Pinpoint the cell where the given text exists, returning its (x, y) midpoint coordinate. 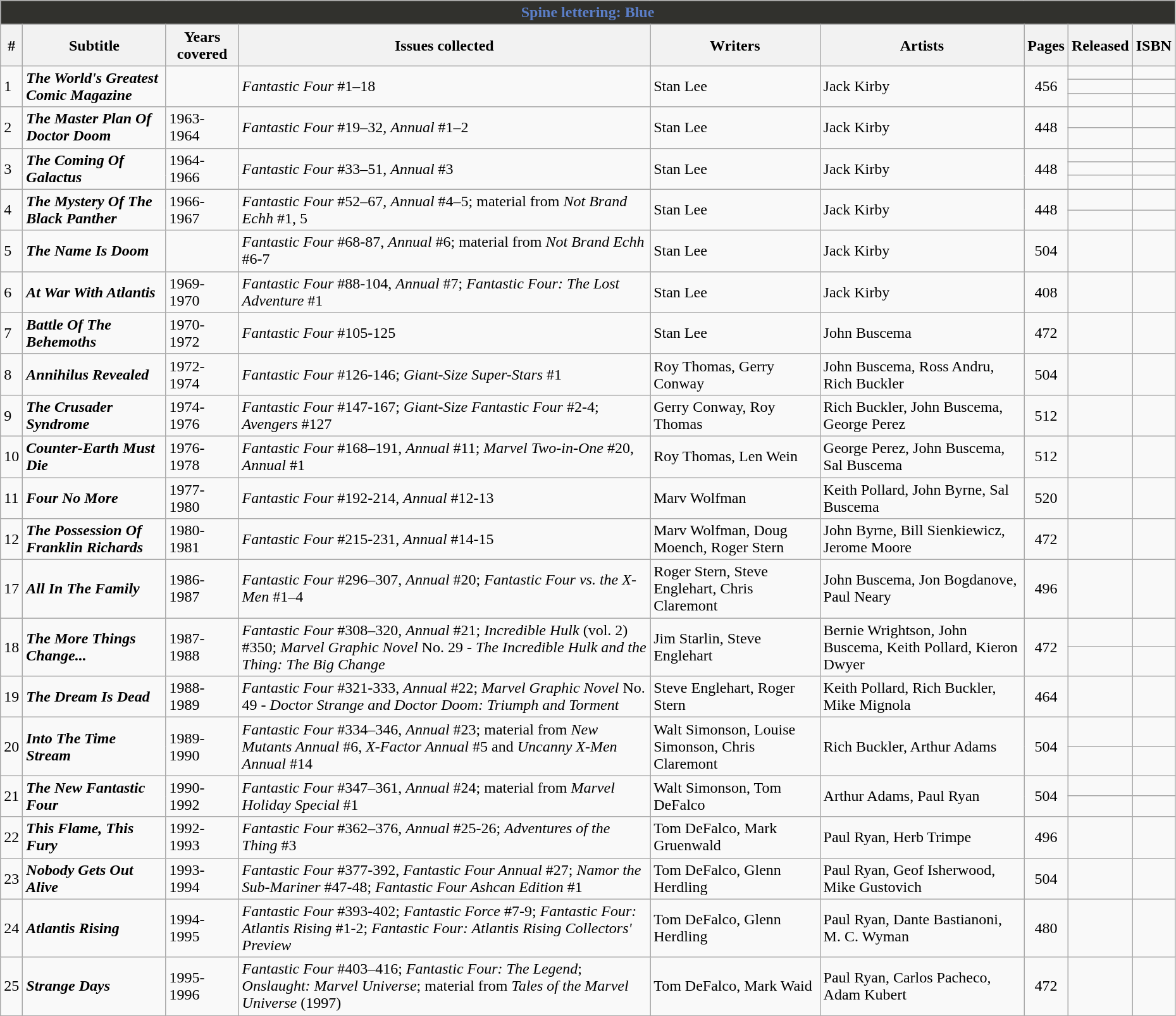
1995-1996 (202, 986)
Fantastic Four #52–67, Annual #4–5; material from Not Brand Echh #1, 5 (444, 210)
1980-1981 (202, 539)
23 (11, 878)
Fantastic Four #321-333, Annual #22; Marvel Graphic Novel No. 49 - Doctor Strange and Doctor Doom: Triumph and Torment (444, 697)
Counter-Earth Must Die (94, 457)
9 (11, 415)
Fantastic Four #88-104, Annual #7; Fantastic Four: The Lost Adventure #1 (444, 292)
Fantastic Four #393-402; Fantastic Force #7-9; Fantastic Four: Atlantis Rising #1-2; Fantastic Four: Atlantis Rising Collectors' Preview (444, 928)
1969-1970 (202, 292)
Steve Englehart, Roger Stern (735, 697)
The Coming Of Galactus (94, 168)
Keith Pollard, John Byrne, Sal Buscema (922, 497)
1990-1992 (202, 796)
Gerry Conway, Roy Thomas (735, 415)
Writers (735, 46)
The Possession Of Franklin Richards (94, 539)
Roy Thomas, Len Wein (735, 457)
Fantastic Four #1–18 (444, 86)
All In The Family (94, 589)
1976-1978 (202, 457)
Fantastic Four #19–32, Annual #1–2 (444, 128)
Tom DeFalco, Mark Waid (735, 986)
Paul Ryan, Geof Isherwood, Mike Gustovich (922, 878)
Roger Stern, Steve Englehart, Chris Claremont (735, 589)
Rich Buckler, John Buscema, George Perez (922, 415)
456 (1046, 86)
1966-1967 (202, 210)
1994-1995 (202, 928)
25 (11, 986)
8 (11, 375)
The Dream Is Dead (94, 697)
520 (1046, 497)
10 (11, 457)
21 (11, 796)
7 (11, 333)
Into The Time Stream (94, 747)
John Byrne, Bill Sienkiewicz, Jerome Moore (922, 539)
Pages (1046, 46)
Arthur Adams, Paul Ryan (922, 796)
Tom DeFalco, Mark Gruenwald (735, 838)
Fantastic Four #347–361, Annual #24; material from Marvel Holiday Special #1 (444, 796)
1963-1964 (202, 128)
4 (11, 210)
George Perez, John Buscema, Sal Buscema (922, 457)
Fantastic Four #147-167; Giant-Size Fantastic Four #2-4; Avengers #127 (444, 415)
18 (11, 647)
2 (11, 128)
Four No More (94, 497)
1 (11, 86)
Fantastic Four #33–51, Annual #3 (444, 168)
Spine lettering: Blue (588, 13)
The Mystery Of The Black Panther (94, 210)
5 (11, 251)
John Buscema, Jon Bogdanove, Paul Neary (922, 589)
1977-1980 (202, 497)
1964-1966 (202, 168)
Fantastic Four #334–346, Annual #23; material from New Mutants Annual #6, X-Factor Annual #5 and Uncanny X-Men Annual #14 (444, 747)
408 (1046, 292)
Atlantis Rising (94, 928)
24 (11, 928)
Nobody Gets Out Alive (94, 878)
17 (11, 589)
Released (1100, 46)
ISBN (1154, 46)
Marv Wolfman (735, 497)
1989-1990 (202, 747)
The New Fantastic Four (94, 796)
Fantastic Four #68-87, Annual #6; material from Not Brand Echh #6-7 (444, 251)
Fantastic Four #126-146; Giant-Size Super-Stars #1 (444, 375)
This Flame, This Fury (94, 838)
Fantastic Four #168–191, Annual #11; Marvel Two-in-One #20, Annual #1 (444, 457)
12 (11, 539)
Fantastic Four #403–416; Fantastic Four: The Legend; Onslaught: Marvel Universe; material from Tales of the Marvel Universe (1997) (444, 986)
Annihilus Revealed (94, 375)
6 (11, 292)
Strange Days (94, 986)
Paul Ryan, Herb Trimpe (922, 838)
Jim Starlin, Steve Englehart (735, 647)
The Name Is Doom (94, 251)
Marv Wolfman, Doug Moench, Roger Stern (735, 539)
Paul Ryan, Dante Bastianoni, M. C. Wyman (922, 928)
Roy Thomas, Gerry Conway (735, 375)
1988-1989 (202, 697)
480 (1046, 928)
Bernie Wrightson, John Buscema, Keith Pollard, Kieron Dwyer (922, 647)
11 (11, 497)
Artists (922, 46)
# (11, 46)
Keith Pollard, Rich Buckler, Mike Mignola (922, 697)
The Crusader Syndrome (94, 415)
1974-1976 (202, 415)
1987-1988 (202, 647)
Walt Simonson, Louise Simonson, Chris Claremont (735, 747)
Battle Of The Behemoths (94, 333)
Fantastic Four #192-214, Annual #12-13 (444, 497)
1993-1994 (202, 878)
Paul Ryan, Carlos Pacheco, Adam Kubert (922, 986)
The World's Greatest Comic Magazine (94, 86)
1970-1972 (202, 333)
1972-1974 (202, 375)
464 (1046, 697)
Fantastic Four #377-392, Fantastic Four Annual #27; Namor the Sub-Mariner #47-48; Fantastic Four Ashcan Edition #1 (444, 878)
Fantastic Four #215-231, Annual #14-15 (444, 539)
The Master Plan Of Doctor Doom (94, 128)
22 (11, 838)
20 (11, 747)
John Buscema (922, 333)
Rich Buckler, Arthur Adams (922, 747)
Fantastic Four #362–376, Annual #25-26; Adventures of the Thing #3 (444, 838)
1986-1987 (202, 589)
Fantastic Four #296–307, Annual #20; Fantastic Four vs. the X-Men #1–4 (444, 589)
Fantastic Four #308–320, Annual #21; Incredible Hulk (vol. 2) #350; Marvel Graphic Novel No. 29 - The Incredible Hulk and the Thing: The Big Change (444, 647)
Issues collected (444, 46)
19 (11, 697)
John Buscema, Ross Andru, Rich Buckler (922, 375)
3 (11, 168)
Fantastic Four #105-125 (444, 333)
Walt Simonson, Tom DeFalco (735, 796)
1992-1993 (202, 838)
The More Things Change... (94, 647)
Years covered (202, 46)
At War With Atlantis (94, 292)
Subtitle (94, 46)
